For the text-containing cell, return its midpoint in (x, y) coordinate format. 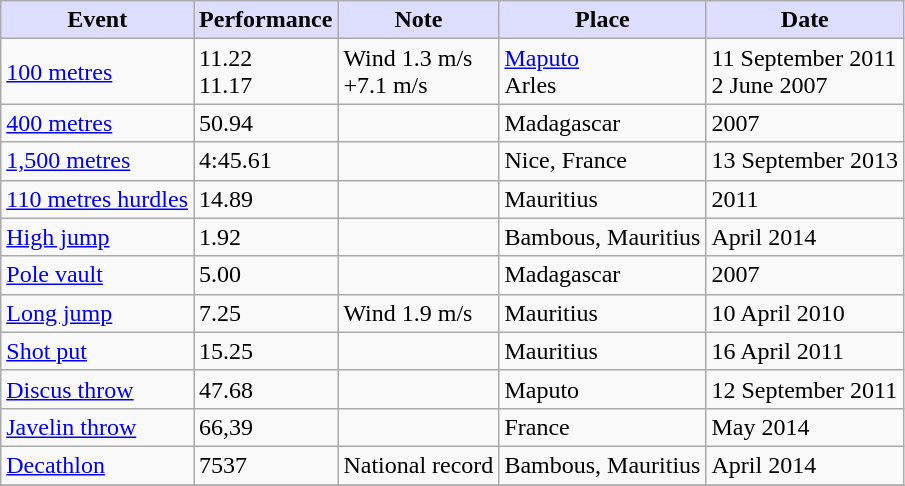
1.92 (266, 237)
Decathlon (98, 465)
Shot put (98, 351)
4:45.61 (266, 161)
7.25 (266, 313)
Place (602, 20)
100 metres (98, 72)
Event (98, 20)
16 April 2011 (805, 351)
Wind 1.3 m/s +7.1 m/s (418, 72)
12 September 2011 (805, 389)
11 September 2011 2 June 2007 (805, 72)
400 metres (98, 123)
110 metres hurdles (98, 199)
Performance (266, 20)
Nice, France (602, 161)
High jump (98, 237)
Javelin throw (98, 427)
50.94 (266, 123)
5.00 (266, 275)
7537 (266, 465)
1,500 metres (98, 161)
Discus throw (98, 389)
11.22 11.17 (266, 72)
15.25 (266, 351)
66,39 (266, 427)
10 April 2010 (805, 313)
Date (805, 20)
2011 (805, 199)
Note (418, 20)
Long jump (98, 313)
Maputo Arles (602, 72)
National record (418, 465)
Wind 1.9 m/s (418, 313)
France (602, 427)
47.68 (266, 389)
May 2014 (805, 427)
Pole vault (98, 275)
14.89 (266, 199)
13 September 2013 (805, 161)
Maputo (602, 389)
